Search for the cell housing the specified text and yield its (X, Y) center coordinate. 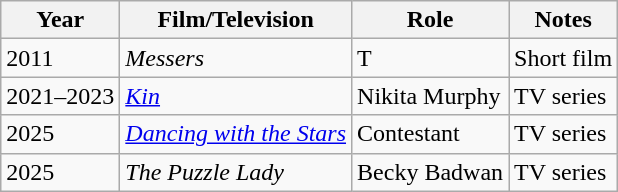
Year (60, 20)
Nikita Murphy (430, 96)
Role (430, 20)
Short film (564, 58)
Messers (236, 58)
Contestant (430, 134)
Dancing with the Stars (236, 134)
Film/Television (236, 20)
2021–2023 (60, 96)
The Puzzle Lady (236, 172)
Becky Badwan (430, 172)
2011 (60, 58)
T (430, 58)
Kin (236, 96)
Notes (564, 20)
